Identify which cell holds the provided text, then report its [X, Y] central coordinate. 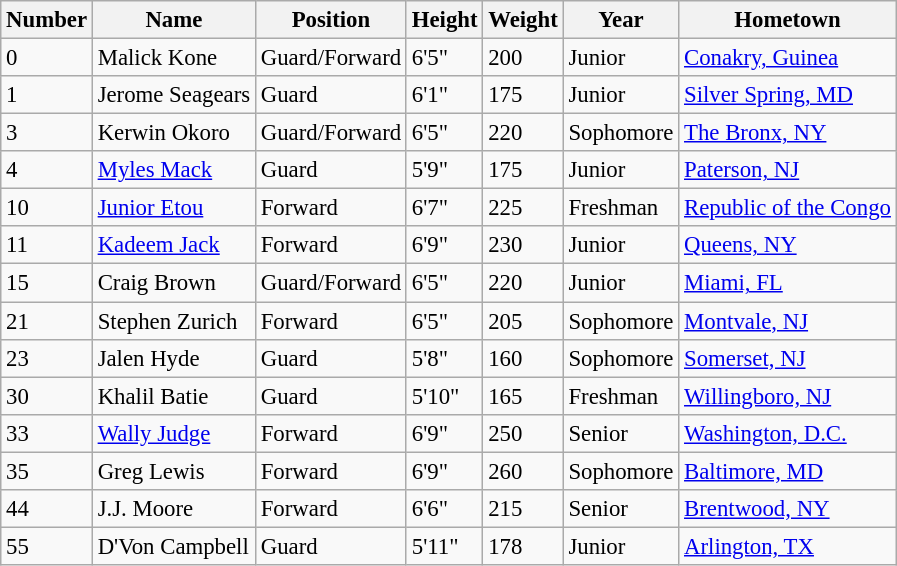
15 [47, 283]
6'6" [444, 509]
23 [47, 358]
Number [47, 20]
The Bronx, NY [788, 133]
Jalen Hyde [174, 358]
Kerwin Okoro [174, 133]
Miami, FL [788, 283]
Greg Lewis [174, 471]
Hometown [788, 20]
5'8" [444, 358]
5'10" [444, 396]
Silver Spring, MD [788, 95]
44 [47, 509]
Republic of the Congo [788, 208]
Myles Mack [174, 170]
165 [523, 396]
6'7" [444, 208]
Brentwood, NY [788, 509]
160 [523, 358]
205 [523, 321]
Conakry, Guinea [788, 58]
J.J. Moore [174, 509]
200 [523, 58]
260 [523, 471]
Malick Kone [174, 58]
55 [47, 546]
Position [330, 20]
5'11" [444, 546]
D'Von Campbell [174, 546]
Washington, D.C. [788, 433]
225 [523, 208]
21 [47, 321]
3 [47, 133]
Height [444, 20]
Name [174, 20]
10 [47, 208]
178 [523, 546]
30 [47, 396]
Willingboro, NJ [788, 396]
215 [523, 509]
Baltimore, MD [788, 471]
35 [47, 471]
Year [621, 20]
Weight [523, 20]
Jerome Seagears [174, 95]
230 [523, 245]
250 [523, 433]
1 [47, 95]
5'9" [444, 170]
33 [47, 433]
11 [47, 245]
Khalil Batie [174, 396]
0 [47, 58]
Stephen Zurich [174, 321]
Craig Brown [174, 283]
Kadeem Jack [174, 245]
Queens, NY [788, 245]
Montvale, NJ [788, 321]
Paterson, NJ [788, 170]
4 [47, 170]
Wally Judge [174, 433]
Arlington, TX [788, 546]
6'1" [444, 95]
Junior Etou [174, 208]
Somerset, NJ [788, 358]
